Pinpoint the cell where the given text exists, returning its (X, Y) midpoint coordinate. 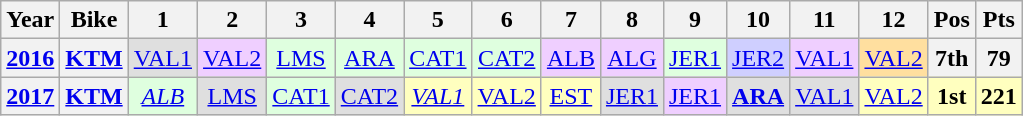
6 (506, 20)
1 (162, 20)
5 (438, 20)
4 (369, 20)
11 (824, 20)
2 (232, 20)
Bike (94, 20)
JER2 (758, 58)
7 (570, 20)
ALG (632, 58)
9 (694, 20)
1st (952, 96)
10 (758, 20)
Pts (998, 20)
EST (570, 96)
8 (632, 20)
7th (952, 58)
221 (998, 96)
2017 (30, 96)
2016 (30, 58)
3 (301, 20)
12 (894, 20)
79 (998, 58)
Year (30, 20)
Pos (952, 20)
